Determine the [x, y] coordinate at the center of the cell enclosing the given text.  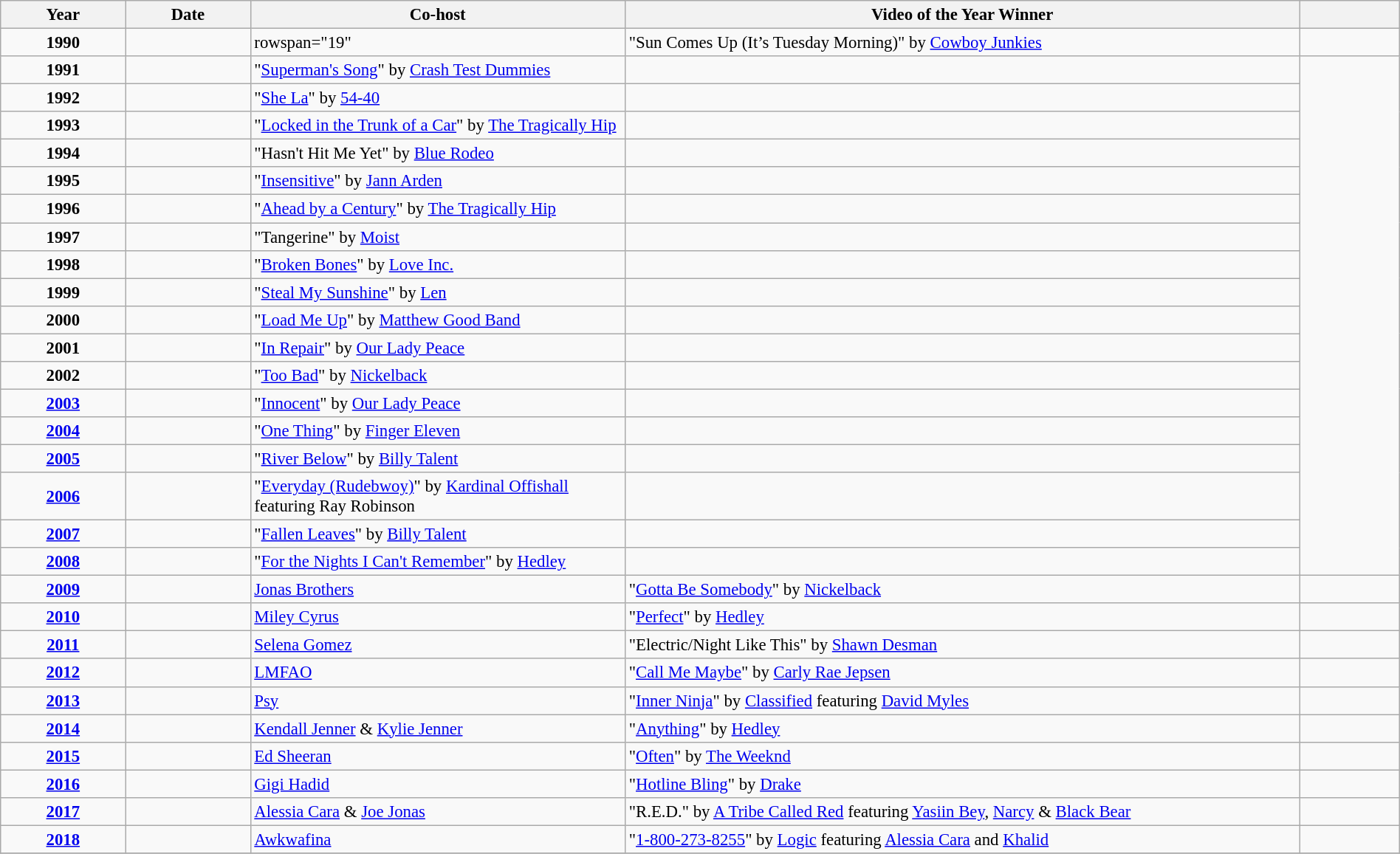
"Perfect" by Hedley [961, 617]
"Broken Bones" by Love Inc. [437, 264]
"Gotta Be Somebody" by Nickelback [961, 590]
"Ahead by a Century" by The Tragically Hip [437, 209]
LMFAO [437, 673]
2016 [64, 784]
"Everyday (Rudebwoy)" by Kardinal Offishall featuring Ray Robinson [437, 496]
"One Thing" by Finger Eleven [437, 431]
"Too Bad" by Nickelback [437, 376]
Kendall Jenner & Kylie Jenner [437, 729]
2005 [64, 458]
2015 [64, 756]
Date [188, 15]
rowspan="19" [437, 43]
"She La" by 54-40 [437, 98]
"Load Me Up" by Matthew Good Band [437, 320]
1997 [64, 237]
2003 [64, 403]
Video of the Year Winner [961, 15]
1993 [64, 125]
2002 [64, 376]
Psy [437, 700]
1992 [64, 98]
"Sun Comes Up (It’s Tuesday Morning)" by Cowboy Junkies [961, 43]
Awkwafina [437, 839]
"Insensitive" by Jann Arden [437, 181]
"Call Me Maybe" by Carly Rae Jepsen [961, 673]
2000 [64, 320]
2017 [64, 812]
"Tangerine" by Moist [437, 237]
2011 [64, 645]
Selena Gomez [437, 645]
"Anything" by Hedley [961, 729]
2006 [64, 496]
"Superman's Song" by Crash Test Dummies [437, 70]
1995 [64, 181]
2009 [64, 590]
1991 [64, 70]
"Innocent" by Our Lady Peace [437, 403]
2001 [64, 348]
2008 [64, 562]
2018 [64, 839]
"Hotline Bling" by Drake [961, 784]
Miley Cyrus [437, 617]
2007 [64, 534]
"In Repair" by Our Lady Peace [437, 348]
2014 [64, 729]
"Often" by The Weeknd [961, 756]
2013 [64, 700]
1996 [64, 209]
1994 [64, 154]
"Electric/Night Like This" by Shawn Desman [961, 645]
2004 [64, 431]
"Locked in the Trunk of a Car" by The Tragically Hip [437, 125]
2010 [64, 617]
"Hasn't Hit Me Yet" by Blue Rodeo [437, 154]
1998 [64, 264]
Ed Sheeran [437, 756]
"Inner Ninja" by Classified featuring David Myles [961, 700]
"R.E.D." by A Tribe Called Red featuring Yasiin Bey, Narcy & Black Bear [961, 812]
"River Below" by Billy Talent [437, 458]
Co-host [437, 15]
Gigi Hadid [437, 784]
2012 [64, 673]
Year [64, 15]
"Steal My Sunshine" by Len [437, 292]
1990 [64, 43]
"1-800-273-8255" by Logic featuring Alessia Cara and Khalid [961, 839]
"For the Nights I Can't Remember" by Hedley [437, 562]
1999 [64, 292]
"Fallen Leaves" by Billy Talent [437, 534]
Alessia Cara & Joe Jonas [437, 812]
Jonas Brothers [437, 590]
